Detect which cell encompasses the target text, then output its [x, y] center coordinate. 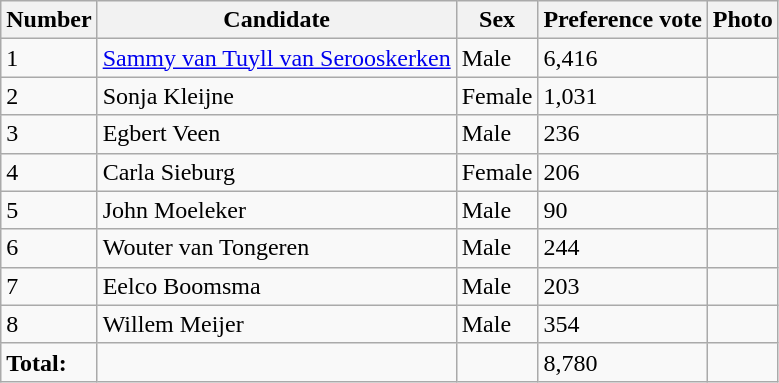
6 [49, 248]
8 [49, 324]
5 [49, 210]
Total: [49, 362]
244 [622, 248]
7 [49, 286]
Sammy van Tuyll van Serooskerken [276, 58]
Willem Meijer [276, 324]
Candidate [276, 20]
354 [622, 324]
203 [622, 286]
2 [49, 96]
Egbert Veen [276, 134]
Number [49, 20]
236 [622, 134]
1,031 [622, 96]
Eelco Boomsma [276, 286]
Wouter van Tongeren [276, 248]
8,780 [622, 362]
4 [49, 172]
6,416 [622, 58]
90 [622, 210]
Sonja Kleijne [276, 96]
Sex [497, 20]
John Moeleker [276, 210]
1 [49, 58]
Photo [742, 20]
Carla Sieburg [276, 172]
Preference vote [622, 20]
206 [622, 172]
3 [49, 134]
